Capture the cell that displays the provided text and extract its [x, y] central coordinate. 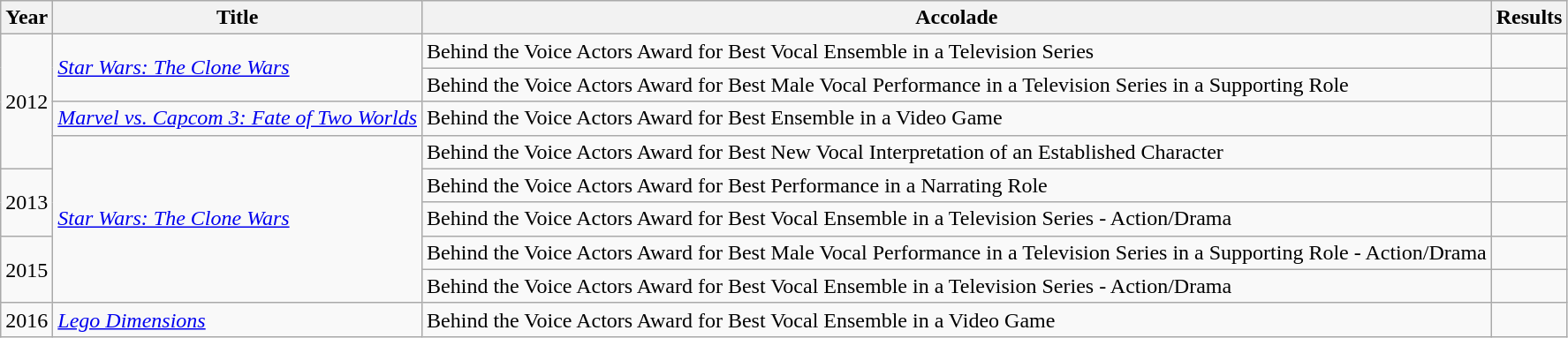
Behind the Voice Actors Award for Best Vocal Ensemble in a Video Game [958, 319]
Marvel vs. Capcom 3: Fate of Two Worlds [238, 118]
2015 [27, 269]
2016 [27, 319]
Behind the Voice Actors Award for Best Vocal Ensemble in a Television Series [958, 51]
Behind the Voice Actors Award for Best Performance in a Narrating Role [958, 185]
Year [27, 18]
Title [238, 18]
Behind the Voice Actors Award for Best Male Vocal Performance in a Television Series in a Supporting Role - Action/Drama [958, 252]
Accolade [958, 18]
Behind the Voice Actors Award for Best New Vocal Interpretation of an Established Character [958, 152]
Results [1529, 18]
Behind the Voice Actors Award for Best Male Vocal Performance in a Television Series in a Supporting Role [958, 85]
Lego Dimensions [238, 319]
Behind the Voice Actors Award for Best Ensemble in a Video Game [958, 118]
2012 [27, 101]
2013 [27, 202]
